Scan for the cell matching the given text and deliver its [X, Y] coordinate at center. 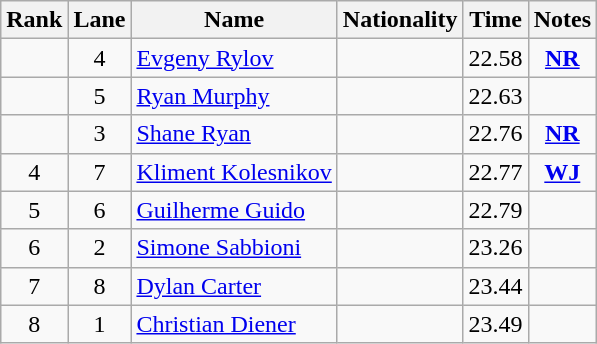
22.58 [496, 58]
1 [100, 324]
Guilherme Guido [234, 210]
Ryan Murphy [234, 96]
Lane [100, 20]
22.76 [496, 134]
3 [100, 134]
Time [496, 20]
22.77 [496, 172]
2 [100, 248]
Shane Ryan [234, 134]
22.79 [496, 210]
Notes [562, 20]
WJ [562, 172]
Simone Sabbioni [234, 248]
Kliment Kolesnikov [234, 172]
22.63 [496, 96]
Christian Diener [234, 324]
Rank [34, 20]
23.26 [496, 248]
23.44 [496, 286]
23.49 [496, 324]
Evgeny Rylov [234, 58]
Dylan Carter [234, 286]
Nationality [400, 20]
Name [234, 20]
